Return [x, y] of the center of cell containing provided text 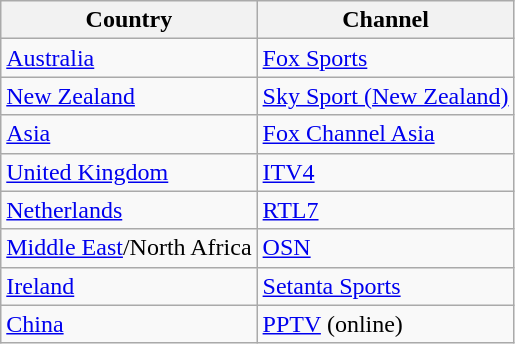
United Kingdom [129, 172]
Middle East/North Africa [129, 248]
ITV4 [386, 172]
China [129, 324]
New Zealand [129, 96]
OSN [386, 248]
Sky Sport (New Zealand) [386, 96]
Setanta Sports [386, 286]
Fox Sports [386, 58]
RTL7 [386, 210]
Netherlands [129, 210]
Asia [129, 134]
PPTV (online) [386, 324]
Ireland [129, 286]
Country [129, 20]
Fox Channel Asia [386, 134]
Australia [129, 58]
Channel [386, 20]
